Find where the given text appears and provide that cell's center as (X, Y) coordinate. 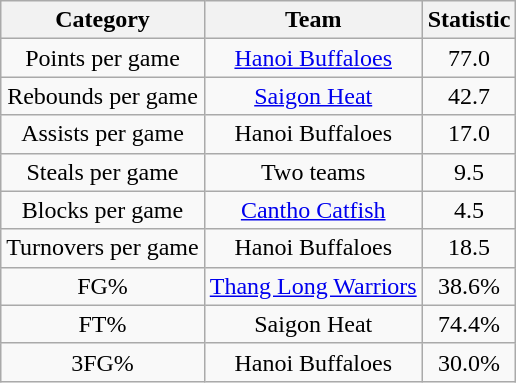
42.7 (469, 96)
38.6% (469, 286)
Steals per game (102, 172)
Thang Long Warriors (313, 286)
Statistic (469, 20)
3FG% (102, 362)
77.0 (469, 58)
Assists per game (102, 134)
Category (102, 20)
FG% (102, 286)
Points per game (102, 58)
Team (313, 20)
Rebounds per game (102, 96)
30.0% (469, 362)
4.5 (469, 210)
18.5 (469, 248)
FT% (102, 324)
Two teams (313, 172)
17.0 (469, 134)
Turnovers per game (102, 248)
9.5 (469, 172)
Blocks per game (102, 210)
Cantho Catfish (313, 210)
74.4% (469, 324)
